Detect which cell encompasses the target text, then output its [x, y] center coordinate. 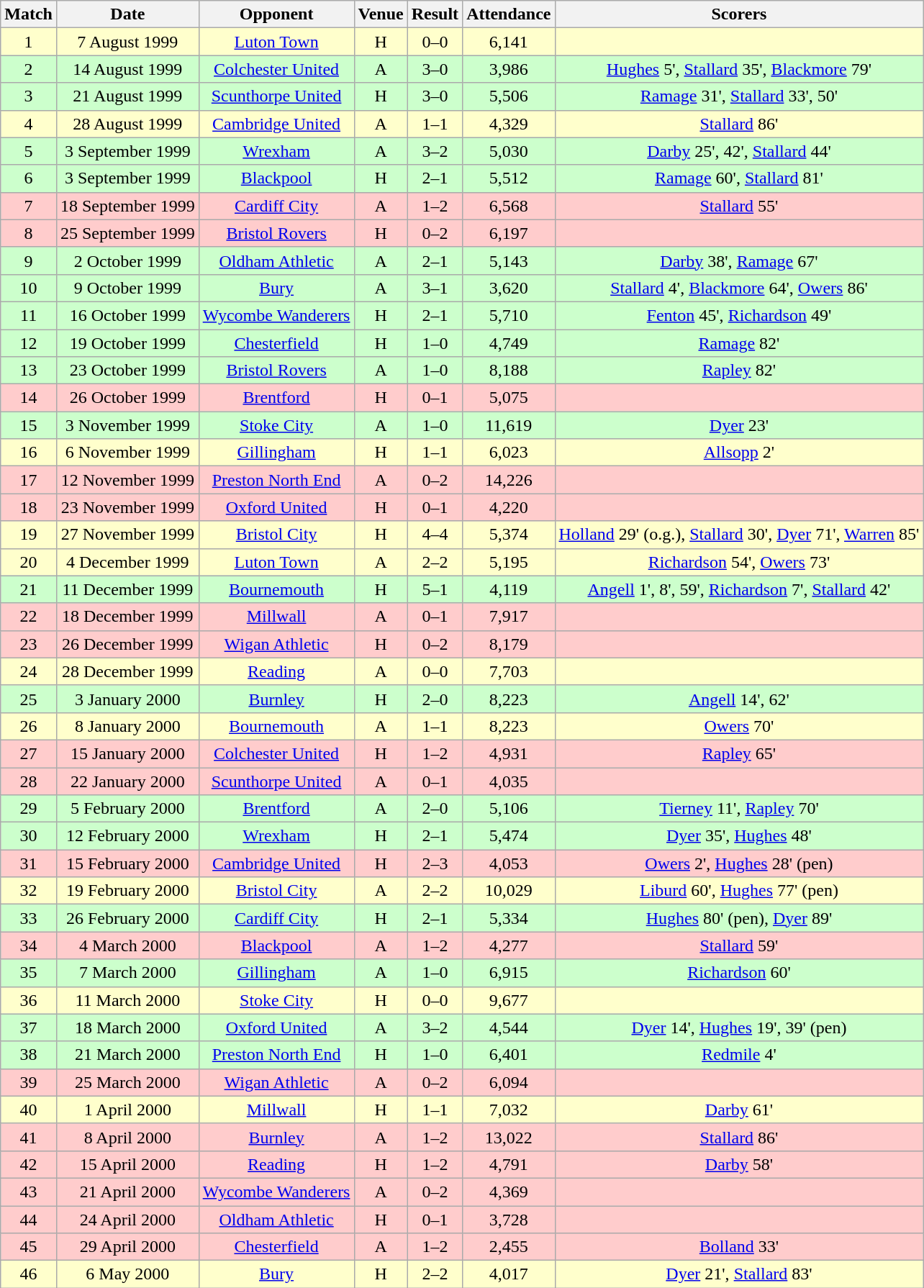
8 [29, 233]
4 December 1999 [127, 562]
16 October 1999 [127, 315]
25 September 1999 [127, 233]
28 December 1999 [127, 671]
35 [29, 973]
6,568 [509, 206]
8 April 2000 [127, 1137]
6 November 1999 [127, 453]
5,512 [509, 178]
4,277 [509, 945]
5,474 [509, 836]
15 February 2000 [127, 863]
39 [29, 1082]
4,931 [509, 753]
Bolland 33' [739, 1247]
4,749 [509, 343]
26 [29, 726]
6 [29, 178]
13 [29, 371]
5,374 [509, 535]
18 September 1999 [127, 206]
1 [29, 42]
Hughes 5', Stallard 35', Blackmore 79' [739, 69]
Date [127, 14]
3,986 [509, 69]
31 [29, 863]
6,915 [509, 973]
4,369 [509, 1192]
21 [29, 589]
42 [29, 1164]
12 November 1999 [127, 480]
5,710 [509, 315]
5,143 [509, 260]
12 February 2000 [127, 836]
1 April 2000 [127, 1110]
18 [29, 507]
22 [29, 617]
25 March 2000 [127, 1082]
14 August 1999 [127, 69]
44 [29, 1220]
4,329 [509, 124]
28 August 1999 [127, 124]
5,030 [509, 151]
6,197 [509, 233]
2–3 [435, 863]
4,544 [509, 1028]
13,022 [509, 1137]
4,035 [509, 781]
14 [29, 398]
7,703 [509, 671]
3,620 [509, 288]
17 [29, 480]
5,334 [509, 918]
3–1 [435, 288]
6,023 [509, 453]
20 [29, 562]
8,188 [509, 371]
5,506 [509, 96]
Dyer 21', Stallard 83' [739, 1274]
4 [29, 124]
41 [29, 1137]
Scorers [739, 14]
Hughes 80' (pen), Dyer 89' [739, 918]
Match [29, 14]
4,017 [509, 1274]
40 [29, 1110]
3,728 [509, 1220]
22 January 2000 [127, 781]
23 November 1999 [127, 507]
8,179 [509, 644]
2 [29, 69]
27 November 1999 [127, 535]
Redmile 4' [739, 1055]
9 October 1999 [127, 288]
Angell 14', 62' [739, 699]
27 [29, 753]
Opponent [276, 14]
4 March 2000 [127, 945]
43 [29, 1192]
3 [29, 96]
Stallard 59' [739, 945]
24 [29, 671]
26 October 1999 [127, 398]
7,917 [509, 617]
Darby 61' [739, 1110]
12 [29, 343]
Richardson 54', Owers 73' [739, 562]
2,455 [509, 1247]
Rapley 65' [739, 753]
Allsopp 2' [739, 453]
29 [29, 809]
10 [29, 288]
3 November 1999 [127, 425]
18 December 1999 [127, 617]
21 August 1999 [127, 96]
9,677 [509, 1000]
14,226 [509, 480]
4,791 [509, 1164]
19 October 1999 [127, 343]
Result [435, 14]
6 May 2000 [127, 1274]
7 [29, 206]
19 [29, 535]
Stallard 4', Blackmore 64', Owers 86' [739, 288]
Holland 29' (o.g.), Stallard 30', Dyer 71', Warren 85' [739, 535]
Ramage 60', Stallard 81' [739, 178]
Richardson 60' [739, 973]
5 February 2000 [127, 809]
9 [29, 260]
21 April 2000 [127, 1192]
4–4 [435, 535]
6,094 [509, 1082]
29 April 2000 [127, 1247]
46 [29, 1274]
Liburd 60', Hughes 77' (pen) [739, 891]
8 January 2000 [127, 726]
Ramage 31', Stallard 33', 50' [739, 96]
30 [29, 836]
11 March 2000 [127, 1000]
19 February 2000 [127, 891]
6,141 [509, 42]
Owers 2', Hughes 28' (pen) [739, 863]
5,075 [509, 398]
5–1 [435, 589]
10,029 [509, 891]
15 January 2000 [127, 753]
11 December 1999 [127, 589]
34 [29, 945]
15 April 2000 [127, 1164]
6,401 [509, 1055]
Dyer 14', Hughes 19', 39' (pen) [739, 1028]
36 [29, 1000]
23 [29, 644]
4,220 [509, 507]
Owers 70' [739, 726]
Rapley 82' [739, 371]
37 [29, 1028]
23 October 1999 [127, 371]
2 October 1999 [127, 260]
Darby 58' [739, 1164]
Darby 38', Ramage 67' [739, 260]
4,119 [509, 589]
45 [29, 1247]
5,106 [509, 809]
32 [29, 891]
24 April 2000 [127, 1220]
Ramage 82' [739, 343]
18 March 2000 [127, 1028]
Dyer 35', Hughes 48' [739, 836]
26 December 1999 [127, 644]
7 August 1999 [127, 42]
Dyer 23' [739, 425]
Darby 25', 42', Stallard 44' [739, 151]
38 [29, 1055]
Venue [381, 14]
7,032 [509, 1110]
15 [29, 425]
26 February 2000 [127, 918]
25 [29, 699]
11 [29, 315]
33 [29, 918]
21 March 2000 [127, 1055]
4,053 [509, 863]
5,195 [509, 562]
Fenton 45', Richardson 49' [739, 315]
3 January 2000 [127, 699]
28 [29, 781]
16 [29, 453]
Tierney 11', Rapley 70' [739, 809]
5 [29, 151]
Stallard 55' [739, 206]
Angell 1', 8', 59', Richardson 7', Stallard 42' [739, 589]
Attendance [509, 14]
11,619 [509, 425]
7 March 2000 [127, 973]
